Return the (x, y) coordinate for the center point of the cell that contains the specified text.  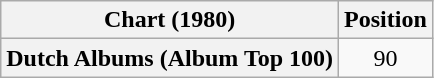
Dutch Albums (Album Top 100) (170, 58)
90 (386, 58)
Position (386, 20)
Chart (1980) (170, 20)
